Output the (x, y) coordinate of the center of the cell containing the given text.  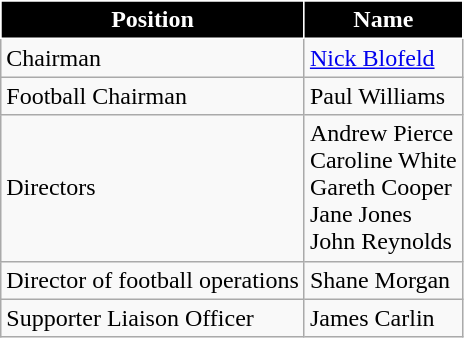
James Carlin (383, 318)
Supporter Liaison Officer (153, 318)
Shane Morgan (383, 280)
Nick Blofeld (383, 58)
Chairman (153, 58)
Directors (153, 188)
Name (383, 20)
Paul Williams (383, 96)
Andrew PierceCaroline WhiteGareth Cooper Jane JonesJohn Reynolds (383, 188)
Director of football operations (153, 280)
Football Chairman (153, 96)
Position (153, 20)
